Return [X, Y] of the center of cell containing provided text 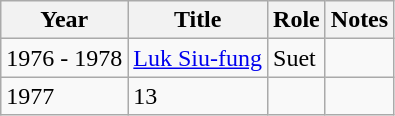
Year [64, 20]
Title [198, 20]
1976 - 1978 [64, 58]
Luk Siu-fung [198, 58]
Suet [297, 58]
Notes [359, 20]
1977 [64, 96]
Role [297, 20]
13 [198, 96]
